Identify which cell holds the provided text, then report its (x, y) central coordinate. 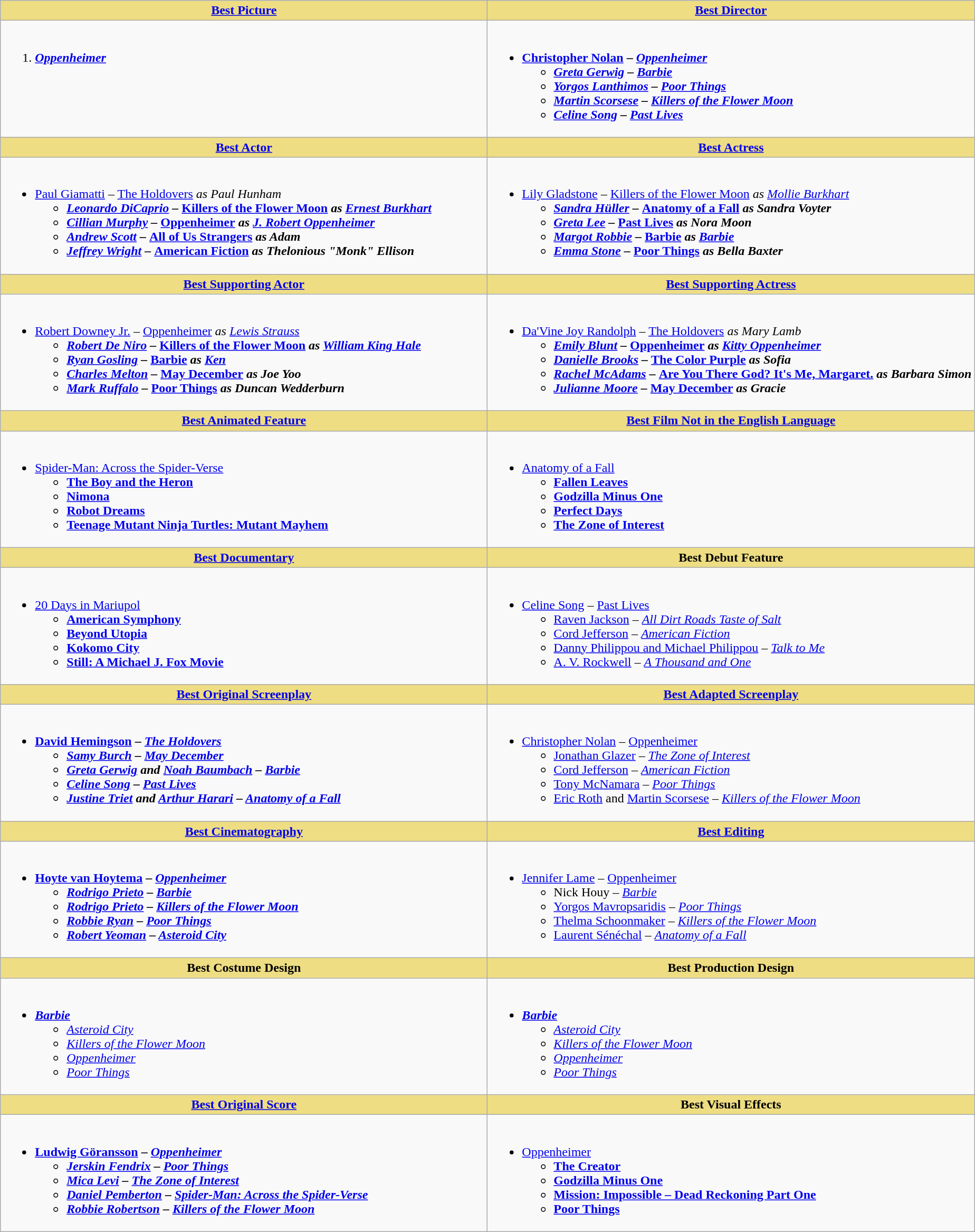
Best Director (731, 11)
Best Original Score (244, 1105)
20 Days in MariupolAmerican SymphonyBeyond UtopiaKokomo CityStill: A Michael J. Fox Movie (244, 626)
Best Editing (731, 831)
Best Supporting Actress (731, 284)
OppenheimerThe CreatorGodzilla Minus OneMission: Impossible – Dead Reckoning Part OnePoor Things (731, 1173)
Best Costume Design (244, 968)
Best Supporting Actor (244, 284)
Anatomy of a FallFallen LeavesGodzilla Minus OnePerfect DaysThe Zone of Interest (731, 489)
Best Actor (244, 147)
Oppenheimer (244, 79)
Best Original Screenplay (244, 694)
Best Production Design (731, 968)
Best Animated Feature (244, 421)
Spider-Man: Across the Spider-VerseThe Boy and the HeronNimonaRobot DreamsTeenage Mutant Ninja Turtles: Mutant Mayhem (244, 489)
Best Film Not in the English Language (731, 421)
Best Debut Feature (731, 557)
Best Actress (731, 147)
Best Adapted Screenplay (731, 694)
Best Picture (244, 11)
Best Cinematography (244, 831)
Best Documentary (244, 557)
Best Visual Effects (731, 1105)
